Detect which cell encompasses the target text, then output its (x, y) center coordinate. 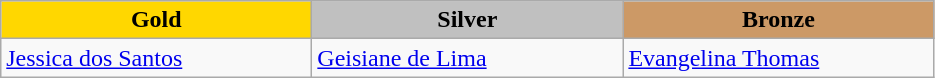
Jessica dos Santos (156, 58)
Evangelina Thomas (778, 58)
Bronze (778, 20)
Geisiane de Lima (468, 58)
Gold (156, 20)
Silver (468, 20)
